From the cell containing the given text, extract its center point as [X, Y] coordinate. 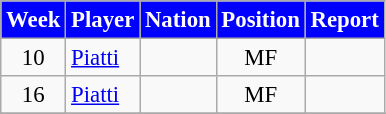
Player [103, 20]
Report [344, 20]
16 [34, 95]
Nation [178, 20]
Week [34, 20]
Position [260, 20]
10 [34, 58]
